Scan for the cell matching the given text and deliver its (X, Y) coordinate at center. 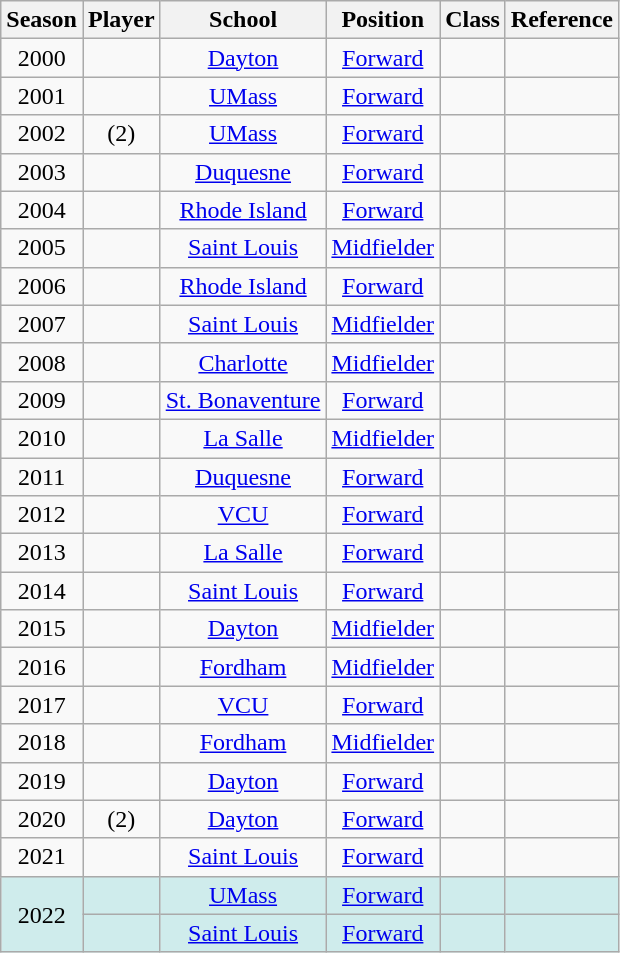
2012 (42, 515)
2011 (42, 477)
2005 (42, 248)
2018 (42, 743)
2022 (42, 914)
2017 (42, 705)
Position (383, 20)
2008 (42, 362)
Player (121, 20)
Class (473, 20)
2010 (42, 438)
2014 (42, 591)
2013 (42, 553)
2019 (42, 781)
2007 (42, 324)
School (243, 20)
2006 (42, 286)
2021 (42, 857)
2001 (42, 96)
Reference (562, 20)
2000 (42, 58)
2009 (42, 400)
2020 (42, 819)
Season (42, 20)
Charlotte (243, 362)
2003 (42, 172)
2004 (42, 210)
St. Bonaventure (243, 400)
2015 (42, 629)
2016 (42, 667)
2002 (42, 134)
